Provide the [X, Y] coordinate of the cell's center where the given text is located.  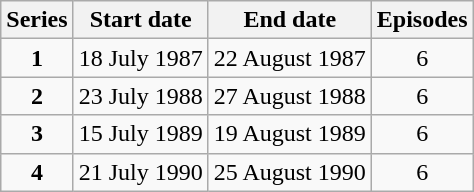
3 [37, 134]
4 [37, 172]
18 July 1987 [140, 58]
End date [290, 20]
Episodes [422, 20]
2 [37, 96]
19 August 1989 [290, 134]
Start date [140, 20]
1 [37, 58]
23 July 1988 [140, 96]
22 August 1987 [290, 58]
15 July 1989 [140, 134]
25 August 1990 [290, 172]
Series [37, 20]
27 August 1988 [290, 96]
21 July 1990 [140, 172]
